Detect which cell encompasses the target text, then output its (X, Y) center coordinate. 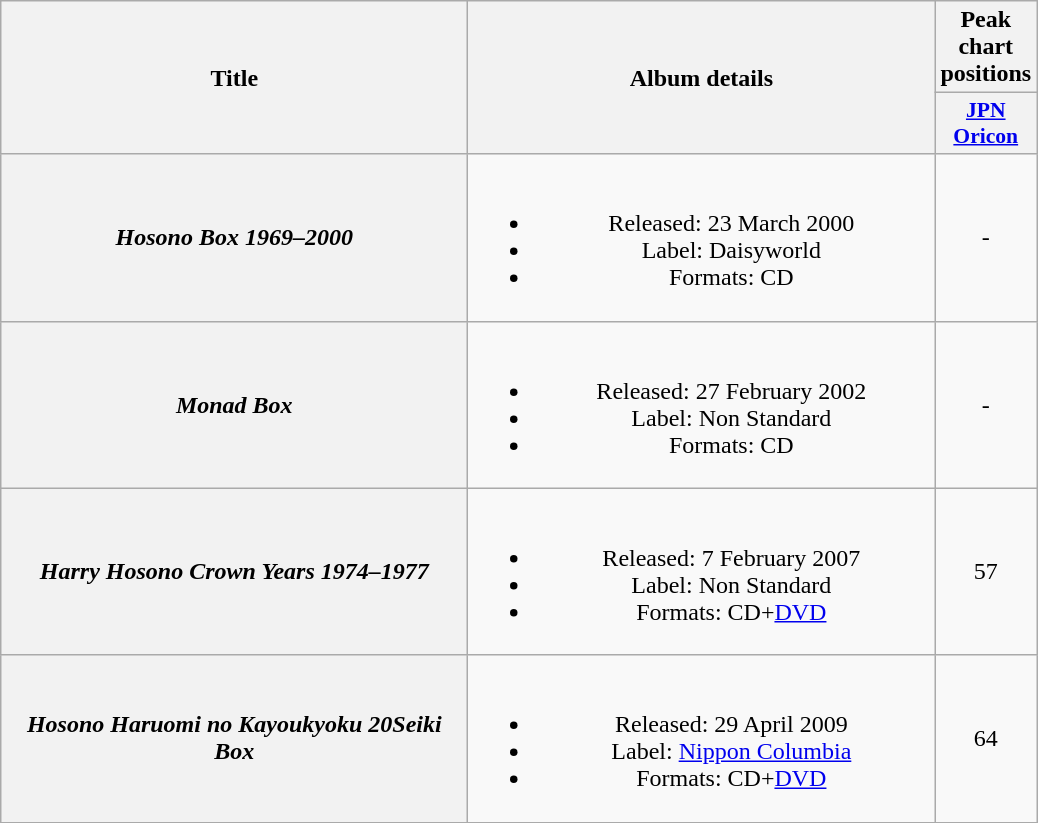
Harry Hosono Crown Years 1974–1977 (234, 572)
64 (986, 738)
Released: 23 March 2000Label: DaisyworldFormats: CD (702, 238)
Released: 29 April 2009Label: Nippon ColumbiaFormats: CD+DVD (702, 738)
Album details (702, 78)
Released: 27 February 2002Label: Non StandardFormats: CD (702, 404)
Peak chart positions (986, 47)
JPNOricon (986, 124)
57 (986, 572)
Monad Box (234, 404)
Hosono Haruomi no Kayoukyoku 20Seiki Box (234, 738)
Released: 7 February 2007Label: Non StandardFormats: CD+DVD (702, 572)
Hosono Box 1969–2000 (234, 238)
Title (234, 78)
